Scan for the cell matching the given text and deliver its (X, Y) coordinate at center. 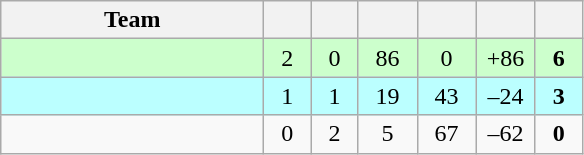
19 (388, 96)
43 (446, 96)
86 (388, 58)
Team (132, 20)
+86 (506, 58)
3 (558, 96)
5 (388, 134)
–24 (506, 96)
6 (558, 58)
67 (446, 134)
–62 (506, 134)
